Extract the [x, y] coordinate from the center of the cell holding the provided text.  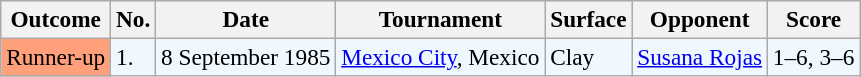
Mexico City, Mexico [440, 57]
Runner-up [56, 57]
Surface [588, 19]
Opponent [700, 19]
1. [134, 57]
Tournament [440, 19]
1–6, 3–6 [813, 57]
Susana Rojas [700, 57]
Outcome [56, 19]
Date [246, 19]
Clay [588, 57]
8 September 1985 [246, 57]
Score [813, 19]
No. [134, 19]
